Determine the [X, Y] coordinate at the center of the cell enclosing the given text.  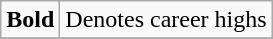
Denotes career highs [166, 20]
Bold [30, 20]
